Return (x, y) of the center of cell containing provided text 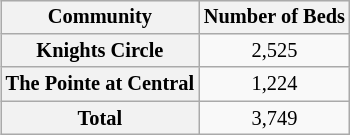
Total (100, 118)
Community (100, 17)
1,224 (274, 84)
2,525 (274, 51)
Number of Beds (274, 17)
Knights Circle (100, 51)
3,749 (274, 118)
The Pointe at Central (100, 84)
